From the cell containing the given text, extract its center point as (X, Y) coordinate. 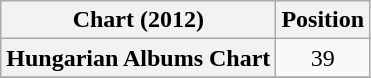
Position (323, 20)
Chart (2012) (138, 20)
39 (323, 58)
Hungarian Albums Chart (138, 58)
